Search for the cell housing the specified text and yield its [x, y] center coordinate. 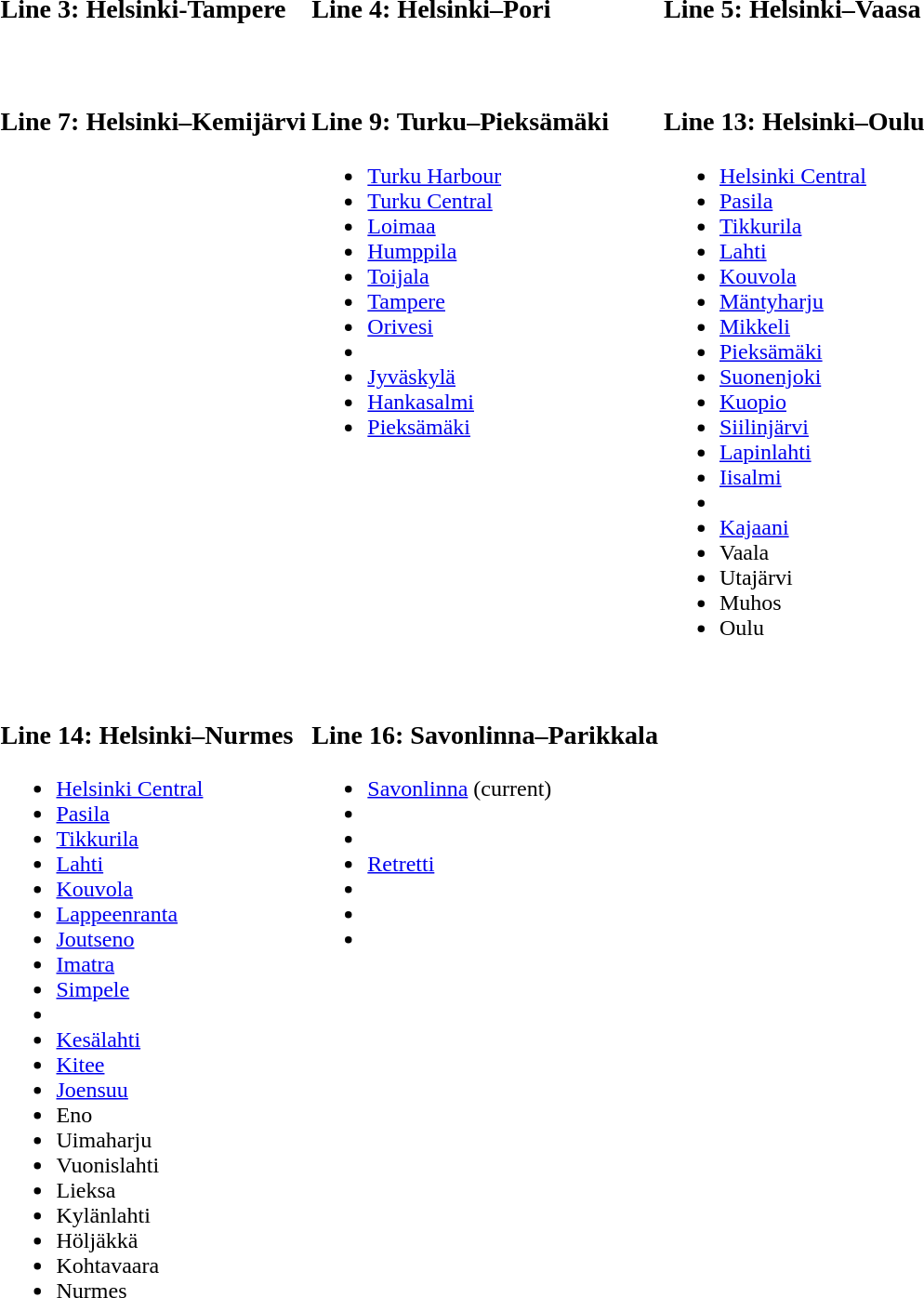
Line 9: Turku–PieksämäkiTurku HarbourTurku CentralLoimaaHumppilaToijalaTampereOrivesiJyväskyläHankasalmiPieksämäki [485, 359]
